Detect which cell encompasses the target text, then output its [x, y] center coordinate. 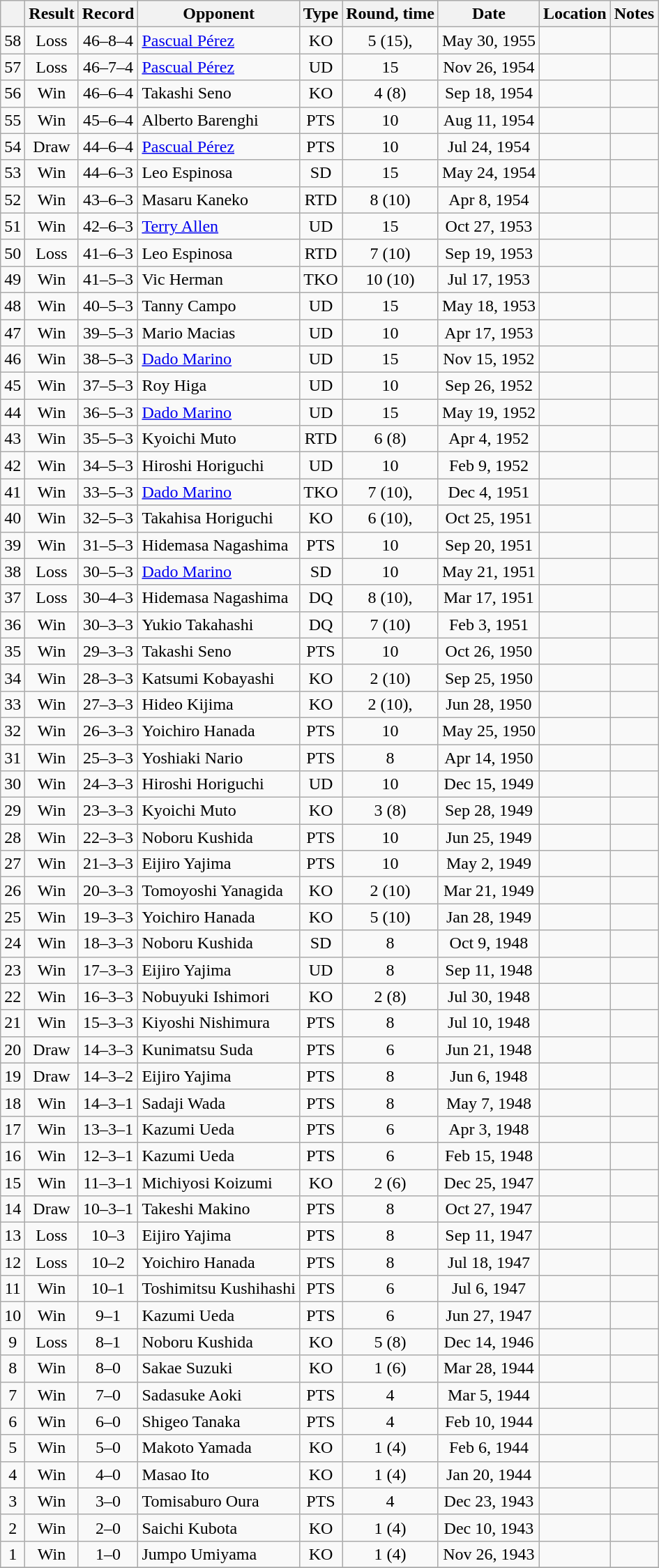
21 [13, 1023]
Feb 10, 1944 [488, 1421]
17–3–3 [108, 970]
Type [321, 14]
54 [13, 147]
10–1 [108, 1289]
Jun 27, 1947 [488, 1315]
Sadasuke Aoki [219, 1395]
7 [13, 1395]
4 (8) [391, 94]
Feb 9, 1952 [488, 465]
Oct 27, 1953 [488, 226]
Kunimatsu Suda [219, 1050]
Mar 21, 1949 [488, 890]
Toshimitsu Kushihashi [219, 1289]
Jun 6, 1948 [488, 1076]
2–0 [108, 1528]
Dec 25, 1947 [488, 1183]
29–3–3 [108, 651]
24 [13, 943]
Sep 20, 1951 [488, 545]
42–6–3 [108, 226]
41–5–3 [108, 279]
21–3–3 [108, 864]
38–5–3 [108, 359]
Location [575, 14]
5–0 [108, 1448]
1 (6) [391, 1368]
30–3–3 [108, 625]
Nov 26, 1954 [488, 67]
40 [13, 518]
55 [13, 120]
Apr 8, 1954 [488, 200]
Oct 27, 1947 [488, 1209]
Masaru Kaneko [219, 200]
Feb 3, 1951 [488, 625]
Jun 25, 1949 [488, 837]
10 (10) [391, 279]
32–5–3 [108, 518]
23 [13, 970]
3 (8) [391, 811]
13 [13, 1236]
Jul 30, 1948 [488, 996]
49 [13, 279]
Jumpo Umiyama [219, 1554]
Round, time [391, 14]
43–6–3 [108, 200]
46–6–4 [108, 94]
52 [13, 200]
Oct 25, 1951 [488, 518]
19 [13, 1076]
37 [13, 598]
44–6–4 [108, 147]
Katsumi Kobayashi [219, 678]
25–3–3 [108, 757]
30–4–3 [108, 598]
Dec 10, 1943 [488, 1528]
Michiyosi Koizumi [219, 1183]
Nobuyuki Ishimori [219, 996]
48 [13, 306]
Tanny Campo [219, 306]
37–5–3 [108, 386]
18–3–3 [108, 943]
46–8–4 [108, 40]
2 [13, 1528]
27 [13, 864]
56 [13, 94]
26 [13, 890]
May 7, 1948 [488, 1103]
20–3–3 [108, 890]
Nov 15, 1952 [488, 359]
6 (10), [391, 518]
5 (15), [391, 40]
19–3–3 [108, 917]
May 21, 1951 [488, 572]
4–0 [108, 1474]
Jul 17, 1953 [488, 279]
40–5–3 [108, 306]
Aug 11, 1954 [488, 120]
Roy Higa [219, 386]
11 [13, 1289]
Jun 21, 1948 [488, 1050]
46–7–4 [108, 67]
8 (10), [391, 598]
6 (8) [391, 439]
Apr 3, 1948 [488, 1129]
9–1 [108, 1315]
Jan 20, 1944 [488, 1474]
5 (10) [391, 917]
39–5–3 [108, 333]
2 (10), [391, 704]
Takeshi Makino [219, 1209]
22–3–3 [108, 837]
14–3–3 [108, 1050]
Oct 26, 1950 [488, 651]
29 [13, 811]
30 [13, 784]
31–5–3 [108, 545]
8 (10) [391, 200]
12 [13, 1262]
1–0 [108, 1554]
Sep 28, 1949 [488, 811]
32 [13, 731]
Jul 6, 1947 [488, 1289]
Sep 25, 1950 [488, 678]
51 [13, 226]
Nov 26, 1943 [488, 1554]
Sep 26, 1952 [488, 386]
33 [13, 704]
7–0 [108, 1395]
53 [13, 173]
Terry Allen [219, 226]
May 25, 1950 [488, 731]
Masao Ito [219, 1474]
Vic Herman [219, 279]
Tomoyoshi Yanagida [219, 890]
Feb 6, 1944 [488, 1448]
26–3–3 [108, 731]
Jan 28, 1949 [488, 917]
8–0 [108, 1368]
23–3–3 [108, 811]
45 [13, 386]
3–0 [108, 1501]
Mar 28, 1944 [488, 1368]
Kiyoshi Nishimura [219, 1023]
16–3–3 [108, 996]
14–3–2 [108, 1076]
Jul 10, 1948 [488, 1023]
41 [13, 492]
Makoto Yamada [219, 1448]
33–5–3 [108, 492]
Saichi Kubota [219, 1528]
45–6–4 [108, 120]
Mario Macias [219, 333]
May 19, 1952 [488, 412]
5 (8) [391, 1342]
20 [13, 1050]
34 [13, 678]
May 30, 1955 [488, 40]
25 [13, 917]
58 [13, 40]
47 [13, 333]
Oct 9, 1948 [488, 943]
Sep 18, 1954 [488, 94]
10–2 [108, 1262]
11–3–1 [108, 1183]
May 18, 1953 [488, 306]
Record [108, 14]
44 [13, 412]
28 [13, 837]
Notes [634, 14]
Hideo Kijima [219, 704]
Takahisa Horiguchi [219, 518]
1 [13, 1554]
38 [13, 572]
43 [13, 439]
Apr 4, 1952 [488, 439]
35–5–3 [108, 439]
50 [13, 253]
Sep 11, 1947 [488, 1236]
Sadaji Wada [219, 1103]
34–5–3 [108, 465]
Opponent [219, 14]
14 [13, 1209]
36 [13, 625]
7 (10), [391, 492]
10–3–1 [108, 1209]
30–5–3 [108, 572]
14–3–1 [108, 1103]
44–6–3 [108, 173]
6–0 [108, 1421]
36–5–3 [108, 412]
Date [488, 14]
Dec 14, 1946 [488, 1342]
Shigeo Tanaka [219, 1421]
Apr 14, 1950 [488, 757]
46 [13, 359]
41–6–3 [108, 253]
Apr 17, 1953 [488, 333]
22 [13, 996]
35 [13, 651]
15–3–3 [108, 1023]
13–3–1 [108, 1129]
Sep 19, 1953 [488, 253]
57 [13, 67]
24–3–3 [108, 784]
May 24, 1954 [488, 173]
3 [13, 1501]
Dec 4, 1951 [488, 492]
Feb 15, 1948 [488, 1156]
8–1 [108, 1342]
Mar 5, 1944 [488, 1395]
Mar 17, 1951 [488, 598]
18 [13, 1103]
Jul 24, 1954 [488, 147]
Sep 11, 1948 [488, 970]
Dec 15, 1949 [488, 784]
5 [13, 1448]
May 2, 1949 [488, 864]
Alberto Barenghi [219, 120]
16 [13, 1156]
31 [13, 757]
17 [13, 1129]
12–3–1 [108, 1156]
2 (6) [391, 1183]
Yoshiaki Nario [219, 757]
Dec 23, 1943 [488, 1501]
9 [13, 1342]
Result [52, 14]
27–3–3 [108, 704]
39 [13, 545]
Sakae Suzuki [219, 1368]
10–3 [108, 1236]
Jul 18, 1947 [488, 1262]
Yukio Takahashi [219, 625]
Tomisaburo Oura [219, 1501]
28–3–3 [108, 678]
Jun 28, 1950 [488, 704]
2 (8) [391, 996]
42 [13, 465]
